Extract the [x, y] coordinate from the center of the cell holding the provided text.  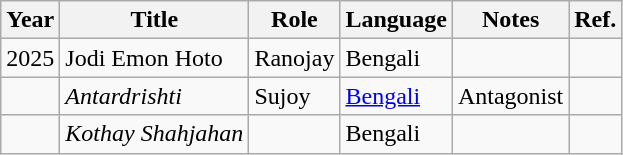
Ranojay [294, 58]
Notes [510, 20]
Antagonist [510, 96]
Year [30, 20]
Antardrishti [154, 96]
Title [154, 20]
Ref. [596, 20]
2025 [30, 58]
Language [396, 20]
Role [294, 20]
Jodi Emon Hoto [154, 58]
Sujoy [294, 96]
Kothay Shahjahan [154, 134]
